Provide the [X, Y] coordinate of the cell's center where the given text is located.  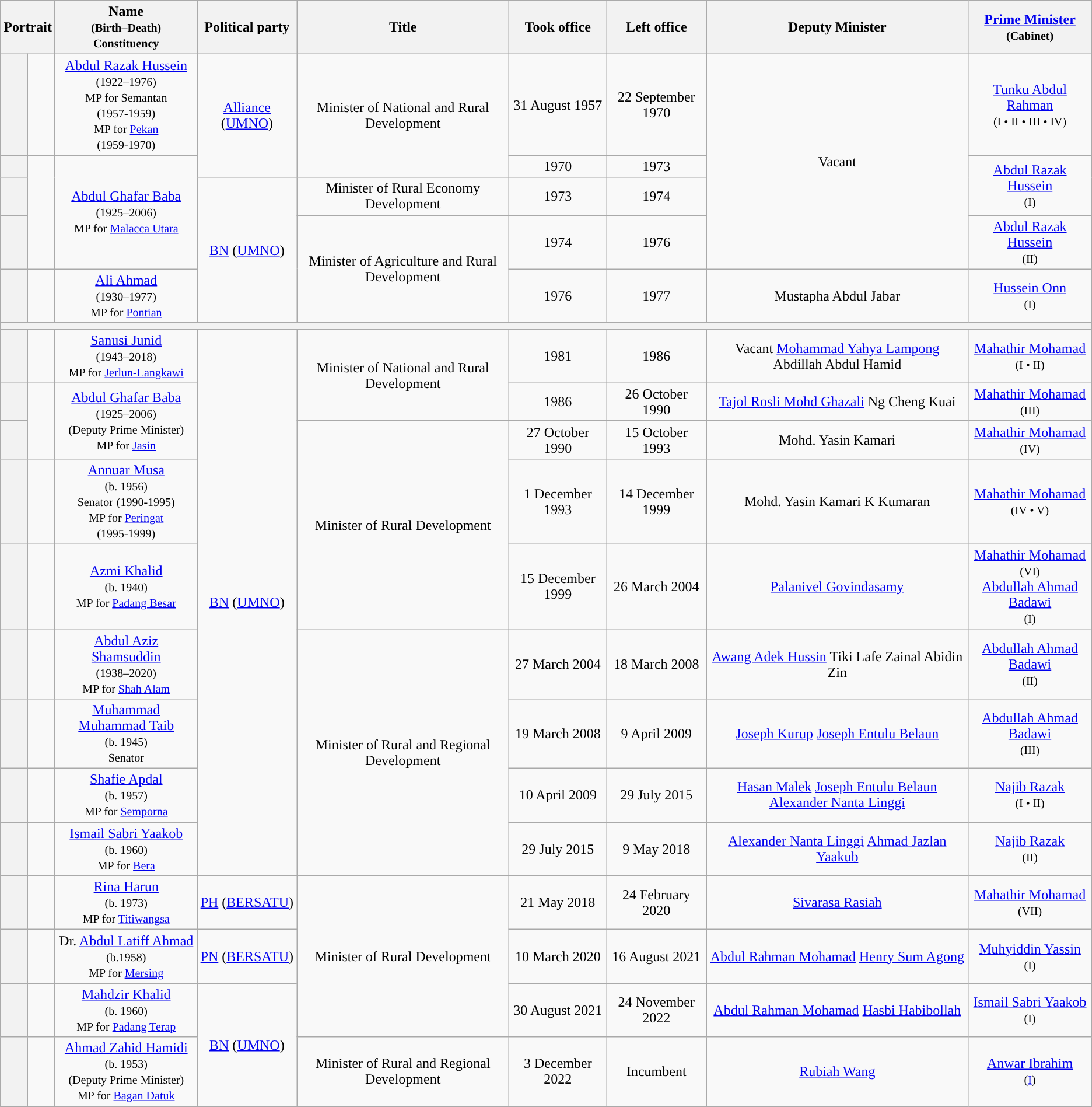
Awang Adek Hussin Tiki Lafe Zainal Abidin Zin [838, 664]
Minister of Rural Economy Development [403, 196]
Abdul Ghafar Baba(1925–2006) (Deputy Prime Minister) MP for Jasin [126, 421]
Prime Minister(Cabinet) [1030, 27]
Dr. Abdul Latiff Ahmad(b.1958)MP for Mersing [126, 956]
Palanivel Govindasamy [838, 586]
Abdul Razak Hussein(1922–1976)MP for Semantan (1957-1959) MP for Pekan (1959-1970) [126, 105]
Ismail Sabri Yaakob(b. 1960)MP for Bera [126, 849]
Rina Harun(b. 1973)MP for Titiwangsa [126, 903]
Tajol Rosli Mohd Ghazali Ng Cheng Kuai [838, 401]
26 March 2004 [657, 586]
Hasan Malek Joseph Entulu Belaun Alexander Nanta Linggi [838, 795]
10 April 2009 [558, 795]
Hussein Onn(I) [1030, 296]
31 August 1957 [558, 105]
1981 [558, 356]
Political party [247, 27]
Abdullah Ahmad Badawi(II) [1030, 664]
Abdul Aziz Shamsuddin(1938–2020)MP for Shah Alam [126, 664]
Mahathir Mohamad(I • II) [1030, 356]
Abdullah Ahmad Badawi(III) [1030, 734]
PN (BERSATU) [247, 956]
16 August 2021 [657, 956]
Mahathir Mohamad(VII) [1030, 903]
Sivarasa Rasiah [838, 903]
Mahathir Mohamad(VI)Abdullah Ahmad Badawi(I) [1030, 586]
Mohd. Yasin Kamari [838, 440]
15 December 1999 [558, 586]
Ahmad Zahid Hamidi(b. 1953)(Deputy Prime Minister)MP for Bagan Datuk [126, 1071]
27 March 2004 [558, 664]
Vacant Mohammad Yahya Lampong Abdillah Abdul Hamid [838, 356]
3 December 2022 [558, 1071]
Muhammad Muhammad Taib(b. 1945)Senator [126, 734]
10 March 2020 [558, 956]
Mahathir Mohamad(IV) [1030, 440]
18 March 2008 [657, 664]
Vacant [838, 162]
Deputy Minister [838, 27]
26 October 1990 [657, 401]
Alexander Nanta Linggi Ahmad Jazlan Yaakub [838, 849]
27 October 1990 [558, 440]
Name(Birth–Death)Constituency [126, 27]
Rubiah Wang [838, 1071]
Left office [657, 27]
Mustapha Abdul Jabar [838, 296]
Incumbent [657, 1071]
Title [403, 27]
Joseph Kurup Joseph Entulu Belaun [838, 734]
PH (BERSATU) [247, 903]
24 February 2020 [657, 903]
Mahathir Mohamad(IV • V) [1030, 501]
Abdul Razak Hussein(II) [1030, 242]
1970 [558, 166]
1977 [657, 296]
Muhyiddin Yassin(I) [1030, 956]
30 August 2021 [558, 1010]
Abdul Razak Hussein(I) [1030, 186]
9 May 2018 [657, 849]
21 May 2018 [558, 903]
Anwar Ibrahim(I) [1030, 1071]
Took office [558, 27]
Alliance (UMNO) [247, 116]
Azmi Khalid(b. 1940)MP for Padang Besar [126, 586]
22 September 1970 [657, 105]
Minister of Agriculture and Rural Development [403, 269]
Mahathir Mohamad(III) [1030, 401]
Mohd. Yasin Kamari K Kumaran [838, 501]
24 November 2022 [657, 1010]
Portrait [28, 27]
1 December 1993 [558, 501]
Annuar Musa(b. 1956)Senator (1990-1995)MP for Peringat (1995-1999) [126, 501]
Ismail Sabri Yaakob(I) [1030, 1010]
Najib Razak(II) [1030, 849]
Ali Ahmad(1930–1977)MP for Pontian [126, 296]
Abdul Ghafar Baba(1925–2006)MP for Malacca Utara [126, 212]
14 December 1999 [657, 501]
Shafie Apdal(b. 1957)MP for Semporna [126, 795]
19 March 2008 [558, 734]
9 April 2009 [657, 734]
Najib Razak(I • II) [1030, 795]
Abdul Rahman Mohamad Hasbi Habibollah [838, 1010]
Sanusi Junid(1943–2018)MP for Jerlun-Langkawi [126, 356]
Abdul Rahman Mohamad Henry Sum Agong [838, 956]
Mahdzir Khalid(b. 1960)MP for Padang Terap [126, 1010]
15 October 1993 [657, 440]
Tunku Abdul Rahman(I • II • III • IV) [1030, 105]
